Return (x, y) of the center of cell containing provided text 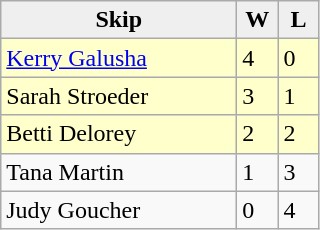
Tana Martin (119, 172)
Betti Delorey (119, 134)
Skip (119, 20)
Judy Goucher (119, 210)
Kerry Galusha (119, 58)
Sarah Stroeder (119, 96)
W (258, 20)
L (298, 20)
